From the cell containing the given text, extract its center point as (X, Y) coordinate. 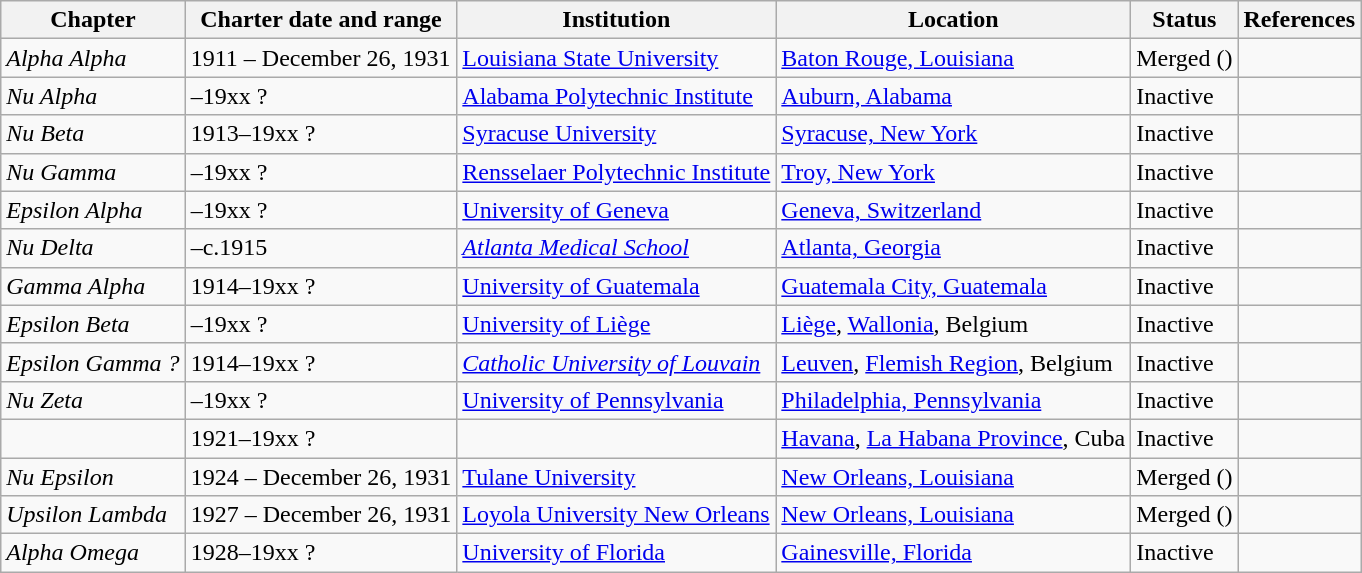
Status (1184, 20)
Chapter (93, 20)
University of Liège (616, 324)
Nu Beta (93, 134)
Alabama Polytechnic Institute (616, 96)
Nu Alpha (93, 96)
References (1300, 20)
Epsilon Alpha (93, 210)
Charter date and range (321, 20)
1913–19xx ? (321, 134)
Gainesville, Florida (954, 553)
Philadelphia, Pennsylvania (954, 400)
Tulane University (616, 477)
Atlanta, Georgia (954, 248)
Loyola University New Orleans (616, 515)
University of Pennsylvania (616, 400)
Baton Rouge, Louisiana (954, 58)
Alpha Omega (93, 553)
Nu Delta (93, 248)
Syracuse, New York (954, 134)
Rensselaer Polytechnic Institute (616, 172)
1911 – December 26, 1931 (321, 58)
Location (954, 20)
Auburn, Alabama (954, 96)
Upsilon Lambda (93, 515)
Atlanta Medical School (616, 248)
1921–19xx ? (321, 438)
University of Florida (616, 553)
Louisiana State University (616, 58)
Geneva, Switzerland (954, 210)
Gamma Alpha (93, 286)
1928–19xx ? (321, 553)
–c.1915 (321, 248)
Catholic University of Louvain (616, 362)
Nu Epsilon (93, 477)
Leuven, Flemish Region, Belgium (954, 362)
University of Geneva (616, 210)
Guatemala City, Guatemala (954, 286)
Epsilon Beta (93, 324)
Nu Zeta (93, 400)
Havana, La Habana Province, Cuba (954, 438)
1927 – December 26, 1931 (321, 515)
Alpha Alpha (93, 58)
Epsilon Gamma ? (93, 362)
University of Guatemala (616, 286)
1924 – December 26, 1931 (321, 477)
Nu Gamma (93, 172)
Liège, Wallonia, Belgium (954, 324)
Syracuse University (616, 134)
Troy, New York (954, 172)
Institution (616, 20)
